Capture the cell that displays the provided text and extract its [x, y] central coordinate. 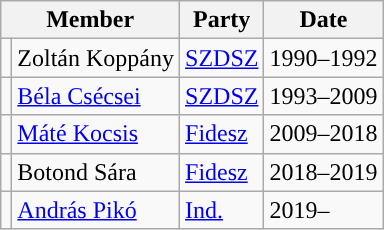
2009–2018 [324, 134]
Party [222, 20]
Date [324, 20]
Máté Kocsis [96, 134]
Member [90, 20]
2018–2019 [324, 172]
Ind. [222, 210]
1990–1992 [324, 58]
Botond Sára [96, 172]
2019– [324, 210]
András Pikó [96, 210]
1993–2009 [324, 96]
Béla Csécsei [96, 96]
Zoltán Koppány [96, 58]
